Return the (x, y) coordinate for the center point of the cell that contains the specified text.  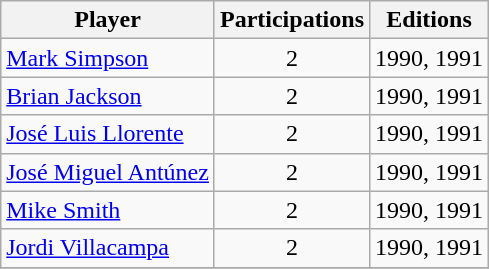
Editions (430, 20)
Mike Smith (108, 210)
José Luis Llorente (108, 134)
Brian Jackson (108, 96)
Player (108, 20)
Mark Simpson (108, 58)
José Miguel Antúnez (108, 172)
Jordi Villacampa (108, 248)
Participations (292, 20)
